Locate the cell with the specified text and output its [X, Y] center coordinate. 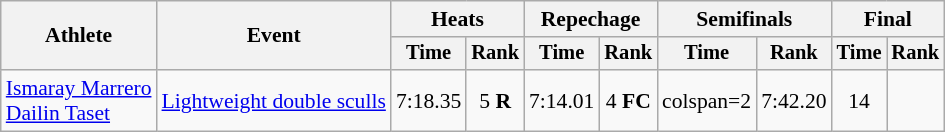
14 [860, 100]
7:14.01 [562, 100]
Repechage [590, 19]
Event [274, 36]
Heats [458, 19]
7:18.35 [428, 100]
Ismaray MarreroDailin Taset [79, 100]
Final [888, 19]
Lightweight double sculls [274, 100]
Athlete [79, 36]
5 R [495, 100]
Semifinals [744, 19]
colspan=2 [706, 100]
7:42.20 [794, 100]
4 FC [628, 100]
